Return [x, y] of the center of cell containing provided text 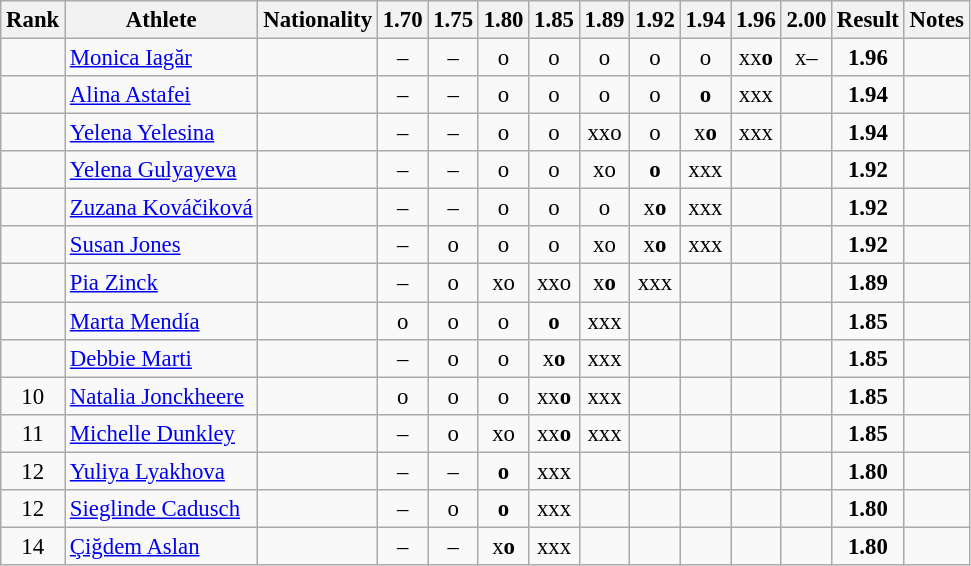
Debbie Marti [162, 358]
Yelena Yelesina [162, 133]
1.75 [453, 20]
x– [806, 58]
11 [33, 433]
Zuzana Kováčiková [162, 208]
Notes [936, 20]
Susan Jones [162, 245]
Marta Mendía [162, 321]
Yelena Gulyayeva [162, 170]
10 [33, 396]
Pia Zinck [162, 283]
Alina Astafei [162, 95]
Sieglinde Cadusch [162, 509]
Rank [33, 20]
Michelle Dunkley [162, 433]
Athlete [162, 20]
Natalia Jonckheere [162, 396]
Nationality [318, 20]
Result [868, 20]
Yuliya Lyakhova [162, 471]
2.00 [806, 20]
1.70 [402, 20]
Çiğdem Aslan [162, 546]
Monica Iagăr [162, 58]
14 [33, 546]
